Search for the cell housing the specified text and yield its [x, y] center coordinate. 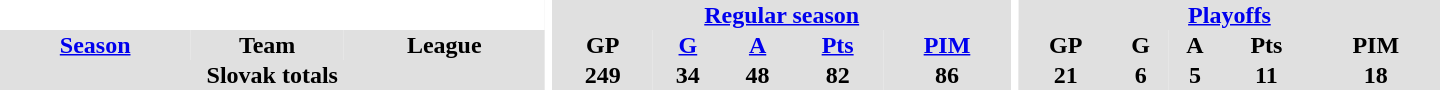
48 [758, 75]
Slovak totals [272, 75]
249 [602, 75]
11 [1266, 75]
86 [947, 75]
21 [1066, 75]
League [444, 45]
34 [688, 75]
Season [95, 45]
Playoffs [1230, 15]
18 [1376, 75]
5 [1196, 75]
Team [267, 45]
6 [1141, 75]
Regular season [782, 15]
82 [837, 75]
